Return [x, y] of the center of cell containing provided text 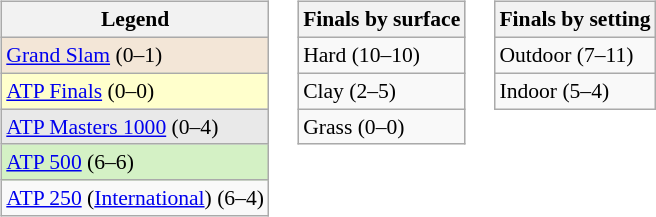
Hard (10–10) [382, 55]
Indoor (5–4) [574, 91]
Grass (0–0) [382, 127]
Legend [135, 20]
Outdoor (7–11) [574, 55]
ATP Masters 1000 (0–4) [135, 127]
Finals by surface [382, 20]
Grand Slam (0–1) [135, 55]
Finals by setting [574, 20]
Clay (2–5) [382, 91]
ATP 500 (6–6) [135, 162]
ATP Finals (0–0) [135, 91]
ATP 250 (International) (6–4) [135, 198]
